Find where the given text appears and provide that cell's center as (x, y) coordinate. 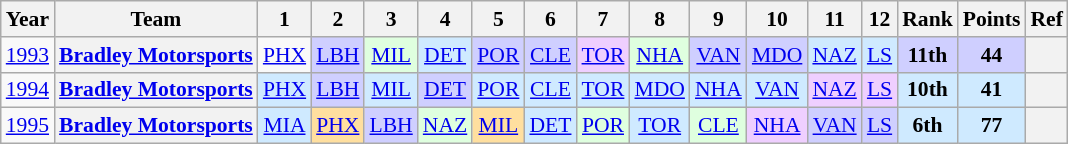
5 (498, 19)
12 (880, 19)
Year (28, 19)
6th (928, 126)
9 (718, 19)
3 (390, 19)
1995 (28, 126)
Points (992, 19)
2 (338, 19)
6 (550, 19)
4 (445, 19)
10 (778, 19)
11 (834, 19)
Team (156, 19)
11th (928, 55)
1 (284, 19)
1993 (28, 55)
44 (992, 55)
77 (992, 126)
8 (660, 19)
7 (604, 19)
Ref (1046, 19)
1994 (28, 90)
10th (928, 90)
Rank (928, 19)
41 (992, 90)
MIA (284, 126)
